Determine the [x, y] coordinate at the center of the cell enclosing the given text.  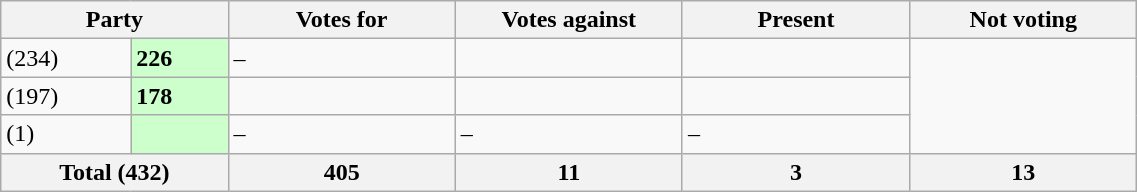
178 [180, 96]
Votes against [568, 20]
13 [1024, 172]
3 [796, 172]
(1) [66, 134]
Total (432) [114, 172]
405 [342, 172]
(197) [66, 96]
Party [114, 20]
(234) [66, 58]
Present [796, 20]
Not voting [1024, 20]
226 [180, 58]
11 [568, 172]
Votes for [342, 20]
